Return the (x, y) coordinate for the center point of the cell that contains the specified text.  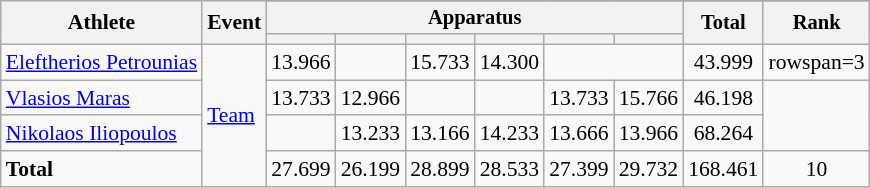
28.533 (510, 169)
13.666 (578, 134)
68.264 (723, 134)
10 (816, 169)
Event (234, 22)
14.300 (510, 63)
Eleftherios Petrounias (102, 63)
Team (234, 116)
Athlete (102, 22)
Rank (816, 22)
13.233 (370, 134)
168.461 (723, 169)
14.233 (510, 134)
29.732 (648, 169)
13.166 (440, 134)
15.766 (648, 98)
Vlasios Maras (102, 98)
27.399 (578, 169)
43.999 (723, 63)
26.199 (370, 169)
15.733 (440, 63)
27.699 (300, 169)
Apparatus (474, 18)
rowspan=3 (816, 63)
Nikolaos Iliopoulos (102, 134)
12.966 (370, 98)
46.198 (723, 98)
28.899 (440, 169)
